Determine the (x, y) coordinate at the center of the cell enclosing the given text.  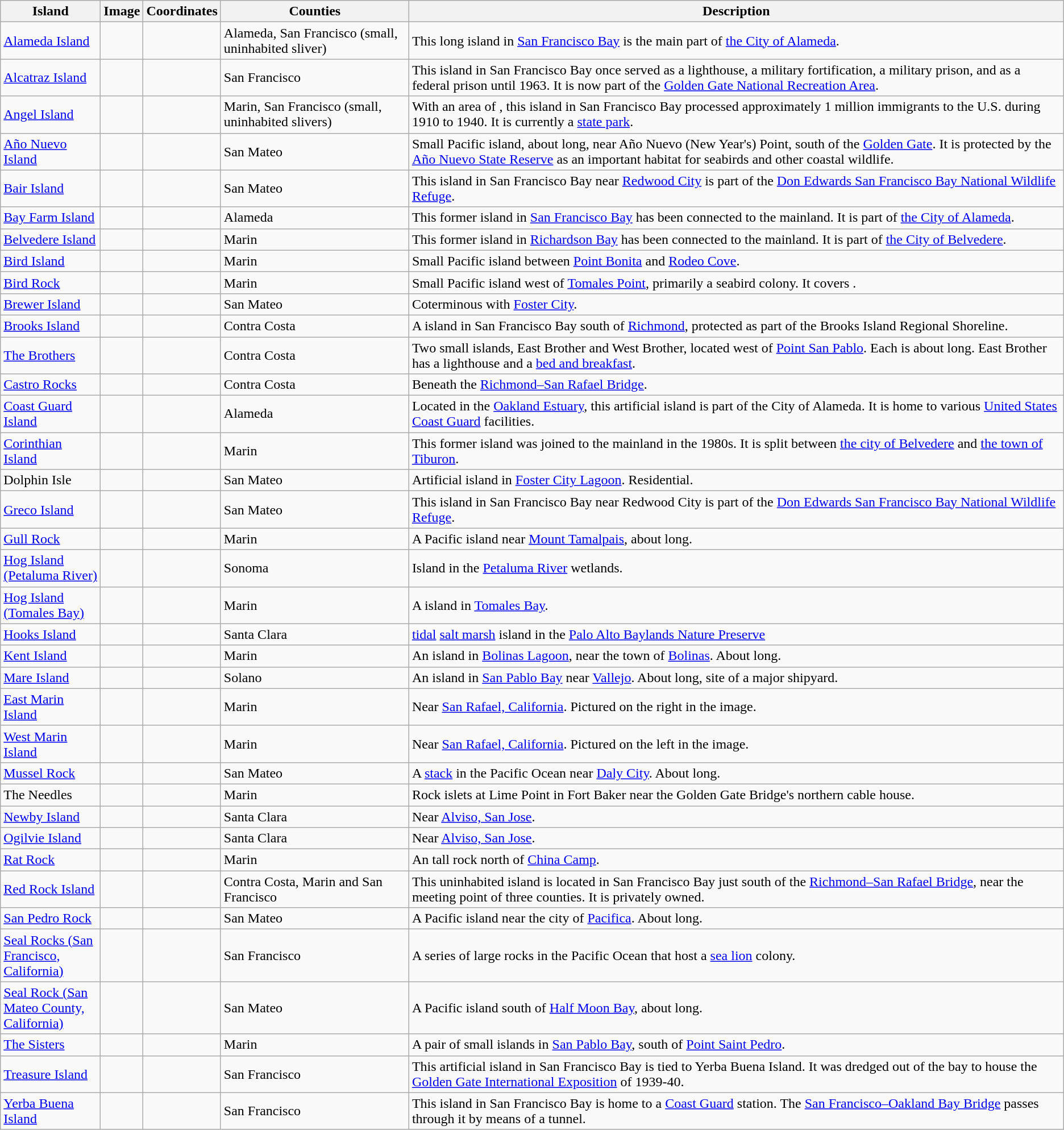
This former island in Richardson Bay has been connected to the mainland. It is part of the City of Belvedere. (736, 239)
Dolphin Isle (51, 480)
Description (736, 11)
Artificial island in Foster City Lagoon. Residential. (736, 480)
San Pedro Rock (51, 919)
Bird Island (51, 261)
The Needles (51, 795)
Located in the Oakland Estuary, this artificial island is part of the City of Alameda. It is home to various United States Coast Guard facilities. (736, 414)
A pair of small islands in San Pablo Bay, south of Point Saint Pedro. (736, 1045)
Marin, San Francisco (small, uninhabited slivers) (315, 115)
Near San Rafael, California. Pictured on the right in the image. (736, 707)
Mussel Rock (51, 773)
Corinthian Island (51, 451)
Año Nuevo Island (51, 151)
Rock islets at Lime Point in Fort Baker near the Golden Gate Bridge's northern cable house. (736, 795)
Brooks Island (51, 326)
Coast Guard Island (51, 414)
Alcatraz Island (51, 77)
A island in Tomales Bay. (736, 605)
Hog Island (Petaluma River) (51, 568)
Sonoma (315, 568)
Contra Costa, Marin and San Francisco (315, 889)
Mare Island (51, 678)
An island in San Pablo Bay near Vallejo. About long, site of a major shipyard. (736, 678)
Seal Rock (San Mateo County, California) (51, 1008)
Newby Island (51, 817)
Gull Rock (51, 539)
The Sisters (51, 1045)
The Brothers (51, 355)
Bair Island (51, 189)
Alameda, San Francisco (small, uninhabited sliver) (315, 41)
Image (122, 11)
Seal Rocks (San Francisco, California) (51, 955)
Red Rock Island (51, 889)
Hooks Island (51, 634)
Counties (315, 11)
Ogilvie Island (51, 838)
Coterminous with Foster City. (736, 304)
Small Pacific island between Point Bonita and Rodeo Cove. (736, 261)
Coordinates (182, 11)
Treasure Island (51, 1074)
This former island was joined to the mainland in the 1980s. It is split between the city of Belvedere and the town of Tiburon. (736, 451)
This island in San Francisco Bay is home to a Coast Guard station. The San Francisco–Oakland Bay Bridge passes through it by means of a tunnel. (736, 1111)
A series of large rocks in the Pacific Ocean that host a sea lion colony. (736, 955)
A island in San Francisco Bay south of Richmond, protected as part of the Brooks Island Regional Shoreline. (736, 326)
Bird Rock (51, 282)
Near San Rafael, California. Pictured on the left in the image. (736, 743)
Beneath the Richmond–San Rafael Bridge. (736, 385)
An tall rock north of China Camp. (736, 860)
East Marin Island (51, 707)
Alameda Island (51, 41)
This former island in San Francisco Bay has been connected to the mainland. It is part of the City of Alameda. (736, 218)
Greco Island (51, 509)
A Pacific island near Mount Tamalpais, about long. (736, 539)
Angel Island (51, 115)
Kent Island (51, 656)
This long island in San Francisco Bay is the main part of the City of Alameda. (736, 41)
Island in the Petaluma River wetlands. (736, 568)
Island (51, 11)
A stack in the Pacific Ocean near Daly City. About long. (736, 773)
Brewer Island (51, 304)
Small Pacific island west of Tomales Point, primarily a seabird colony. It covers . (736, 282)
West Marin Island (51, 743)
A Pacific island south of Half Moon Bay, about long. (736, 1008)
An island in Bolinas Lagoon, near the town of Bolinas. About long. (736, 656)
Solano (315, 678)
Yerba Buena Island (51, 1111)
tidal salt marsh island in the Palo Alto Baylands Nature Preserve (736, 634)
Bay Farm Island (51, 218)
Rat Rock (51, 860)
Belvedere Island (51, 239)
A Pacific island near the city of Pacifica. About long. (736, 919)
Hog Island (Tomales Bay) (51, 605)
Castro Rocks (51, 385)
